Detect which cell encompasses the target text, then output its (X, Y) center coordinate. 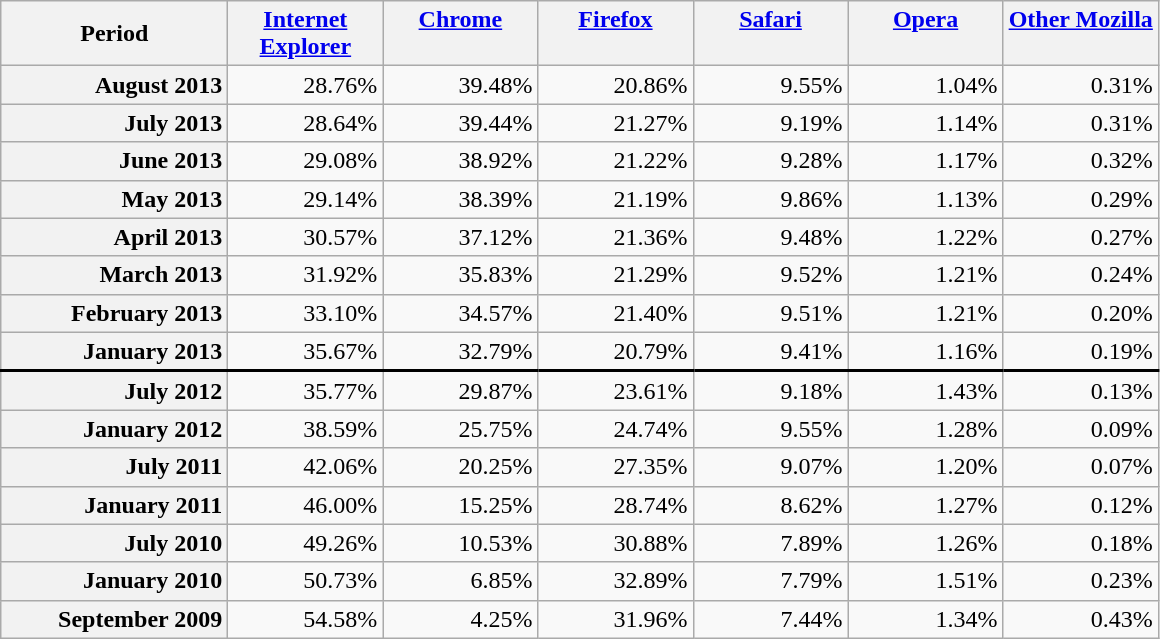
28.74% (616, 505)
9.41% (770, 352)
31.92% (306, 275)
1.34% (926, 619)
0.43% (1080, 619)
0.12% (1080, 505)
0.23% (1080, 581)
May 2013 (114, 199)
21.19% (616, 199)
0.20% (1080, 313)
Firefox (616, 34)
InternetExplorer (306, 34)
24.74% (616, 429)
1.43% (926, 390)
21.40% (616, 313)
21.36% (616, 237)
7.89% (770, 543)
20.79% (616, 352)
6.85% (460, 581)
0.13% (1080, 390)
9.07% (770, 467)
January 2010 (114, 581)
21.29% (616, 275)
38.92% (460, 161)
January 2011 (114, 505)
0.27% (1080, 237)
49.26% (306, 543)
21.27% (616, 123)
1.22% (926, 237)
20.25% (460, 467)
1.14% (926, 123)
21.22% (616, 161)
1.13% (926, 199)
July 2011 (114, 467)
June 2013 (114, 161)
39.48% (460, 85)
0.29% (1080, 199)
38.59% (306, 429)
25.75% (460, 429)
1.27% (926, 505)
4.25% (460, 619)
28.64% (306, 123)
9.18% (770, 390)
1.26% (926, 543)
7.44% (770, 619)
29.14% (306, 199)
29.87% (460, 390)
50.73% (306, 581)
9.48% (770, 237)
January 2013 (114, 352)
46.00% (306, 505)
9.52% (770, 275)
30.57% (306, 237)
0.19% (1080, 352)
August 2013 (114, 85)
Chrome (460, 34)
10.53% (460, 543)
March 2013 (114, 275)
0.32% (1080, 161)
1.17% (926, 161)
8.62% (770, 505)
7.79% (770, 581)
9.51% (770, 313)
July 2010 (114, 543)
September 2009 (114, 619)
35.83% (460, 275)
37.12% (460, 237)
February 2013 (114, 313)
July 2013 (114, 123)
Safari (770, 34)
1.51% (926, 581)
28.76% (306, 85)
42.06% (306, 467)
35.67% (306, 352)
38.39% (460, 199)
0.24% (1080, 275)
31.96% (616, 619)
1.16% (926, 352)
35.77% (306, 390)
9.28% (770, 161)
0.07% (1080, 467)
27.35% (616, 467)
23.61% (616, 390)
34.57% (460, 313)
32.79% (460, 352)
32.89% (616, 581)
20.86% (616, 85)
9.19% (770, 123)
July 2012 (114, 390)
33.10% (306, 313)
15.25% (460, 505)
0.18% (1080, 543)
1.20% (926, 467)
39.44% (460, 123)
January 2012 (114, 429)
54.58% (306, 619)
0.09% (1080, 429)
29.08% (306, 161)
April 2013 (114, 237)
Period (114, 34)
Other Mozilla (1080, 34)
9.86% (770, 199)
30.88% (616, 543)
1.04% (926, 85)
1.28% (926, 429)
Opera (926, 34)
